Return (x, y) of the center of cell containing provided text 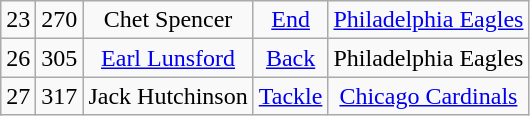
Jack Hutchinson (168, 96)
26 (18, 58)
Tackle (290, 96)
317 (60, 96)
Earl Lunsford (168, 58)
270 (60, 20)
Chet Spencer (168, 20)
27 (18, 96)
Back (290, 58)
Chicago Cardinals (428, 96)
End (290, 20)
305 (60, 58)
23 (18, 20)
